Return (x, y) of the center of cell containing provided text 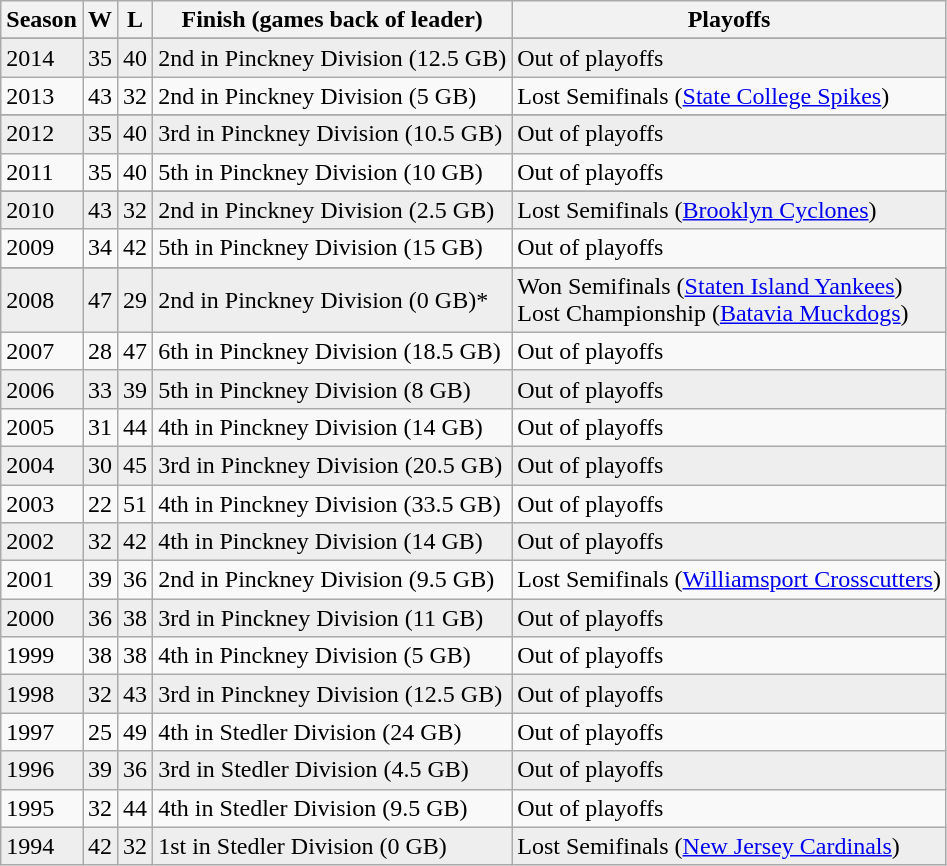
Lost Semifinals (Brooklyn Cyclones) (730, 210)
3rd in Pinckney Division (10.5 GB) (332, 134)
4th in Pinckney Division (5 GB) (332, 656)
31 (100, 427)
1994 (42, 846)
3rd in Pinckney Division (11 GB) (332, 618)
2011 (42, 172)
5th in Pinckney Division (10 GB) (332, 172)
1995 (42, 808)
2001 (42, 580)
33 (100, 389)
3rd in Pinckney Division (12.5 GB) (332, 694)
30 (100, 465)
2002 (42, 542)
2006 (42, 389)
1999 (42, 656)
2004 (42, 465)
L (136, 20)
2012 (42, 134)
2nd in Pinckney Division (9.5 GB) (332, 580)
Won Semifinals (Staten Island Yankees)Lost Championship (Batavia Muckdogs) (730, 300)
Lost Semifinals (State College Spikes) (730, 96)
2nd in Pinckney Division (2.5 GB) (332, 210)
4th in Stedler Division (9.5 GB) (332, 808)
1st in Stedler Division (0 GB) (332, 846)
2009 (42, 248)
1997 (42, 732)
2005 (42, 427)
1998 (42, 694)
Lost Semifinals (Williamsport Crosscutters) (730, 580)
2003 (42, 503)
45 (136, 465)
2008 (42, 300)
1996 (42, 770)
Season (42, 20)
2010 (42, 210)
34 (100, 248)
2013 (42, 96)
Playoffs (730, 20)
3rd in Pinckney Division (20.5 GB) (332, 465)
2nd in Pinckney Division (12.5 GB) (332, 58)
22 (100, 503)
51 (136, 503)
5th in Pinckney Division (8 GB) (332, 389)
25 (100, 732)
49 (136, 732)
28 (100, 351)
Lost Semifinals (New Jersey Cardinals) (730, 846)
3rd in Stedler Division (4.5 GB) (332, 770)
2000 (42, 618)
2nd in Pinckney Division (5 GB) (332, 96)
2014 (42, 58)
4th in Stedler Division (24 GB) (332, 732)
29 (136, 300)
W (100, 20)
4th in Pinckney Division (33.5 GB) (332, 503)
Finish (games back of leader) (332, 20)
5th in Pinckney Division (15 GB) (332, 248)
6th in Pinckney Division (18.5 GB) (332, 351)
2007 (42, 351)
2nd in Pinckney Division (0 GB)* (332, 300)
